From the cell containing the given text, extract its center point as (x, y) coordinate. 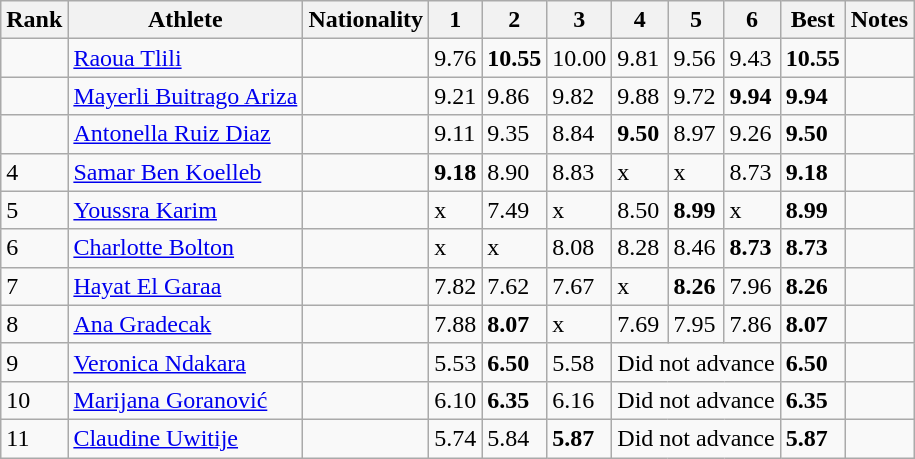
7.69 (640, 324)
3 (580, 20)
Youssra Karim (186, 210)
Nationality (366, 20)
2 (514, 20)
Athlete (186, 20)
Samar Ben Koelleb (186, 172)
5.58 (580, 362)
9.11 (456, 134)
9.35 (514, 134)
8.83 (580, 172)
Ana Gradecak (186, 324)
Claudine Uwitije (186, 438)
9.86 (514, 96)
8.50 (640, 210)
9 (34, 362)
Notes (879, 20)
Raoua Tlili (186, 58)
6.16 (580, 400)
7.86 (752, 324)
8.84 (580, 134)
Hayat El Garaa (186, 286)
9.82 (580, 96)
7.95 (696, 324)
7.82 (456, 286)
8.90 (514, 172)
7.88 (456, 324)
10.00 (580, 58)
11 (34, 438)
Rank (34, 20)
Antonella Ruiz Diaz (186, 134)
9.56 (696, 58)
5.74 (456, 438)
7.49 (514, 210)
1 (456, 20)
9.21 (456, 96)
Veronica Ndakara (186, 362)
7.96 (752, 286)
7 (34, 286)
8.97 (696, 134)
Mayerli Buitrago Ariza (186, 96)
6.10 (456, 400)
9.88 (640, 96)
Best (812, 20)
9.81 (640, 58)
8.28 (640, 248)
7.67 (580, 286)
5.84 (514, 438)
5.53 (456, 362)
8.08 (580, 248)
9.26 (752, 134)
9.43 (752, 58)
8.46 (696, 248)
10 (34, 400)
9.76 (456, 58)
Marijana Goranović (186, 400)
7.62 (514, 286)
9.72 (696, 96)
8 (34, 324)
Charlotte Bolton (186, 248)
